Return the (x, y) coordinate for the center point of the cell that contains the specified text.  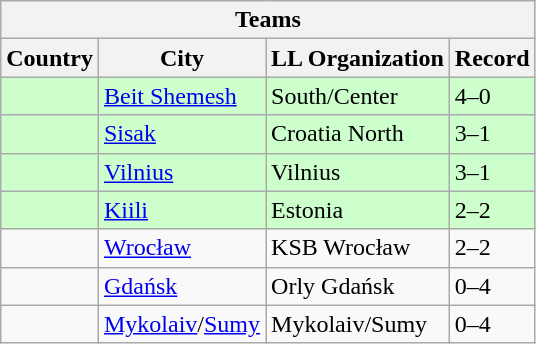
Beit Shemesh (182, 96)
KSB Wrocław (358, 248)
Country (50, 58)
Gdańsk (182, 286)
Orly Gdańsk (358, 286)
4–0 (492, 96)
Croatia North (358, 134)
LL Organization (358, 58)
Record (492, 58)
City (182, 58)
Wrocław (182, 248)
Sisak (182, 134)
South/Center (358, 96)
Teams (268, 20)
Estonia (358, 210)
Kiili (182, 210)
